From the cell containing the given text, extract its center point as [X, Y] coordinate. 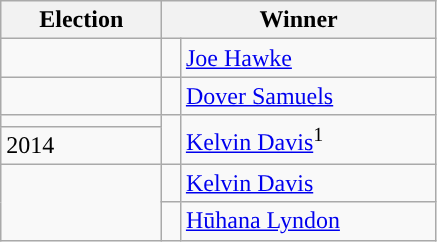
Election [82, 20]
Kelvin Davis1 [308, 140]
2014 [82, 145]
Winner [299, 20]
Kelvin Davis [308, 183]
Joe Hawke [308, 58]
Hūhana Lyndon [308, 221]
Dover Samuels [308, 96]
